Detect which cell encompasses the target text, then output its [x, y] center coordinate. 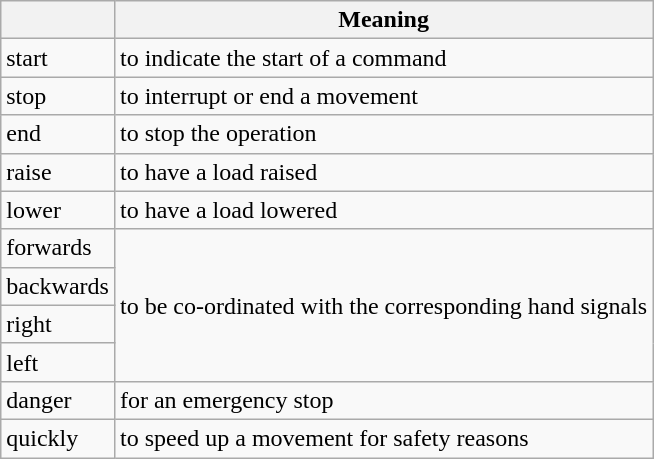
for an emergency stop [383, 400]
backwards [58, 286]
raise [58, 172]
left [58, 362]
forwards [58, 248]
to indicate the start of a command [383, 58]
start [58, 58]
to be co-ordinated with the corresponding hand signals [383, 305]
to have a load raised [383, 172]
right [58, 324]
stop [58, 96]
quickly [58, 438]
to stop the operation [383, 134]
danger [58, 400]
end [58, 134]
to have a load lowered [383, 210]
to speed up a movement for safety reasons [383, 438]
to interrupt or end a movement [383, 96]
Meaning [383, 20]
lower [58, 210]
